From the cell containing the given text, extract its center point as [x, y] coordinate. 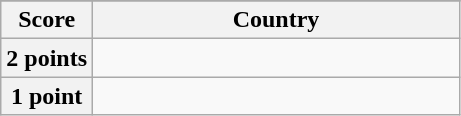
1 point [47, 96]
Score [47, 20]
2 points [47, 58]
Country [276, 20]
